Provide the [x, y] coordinate of the cell's center where the given text is located.  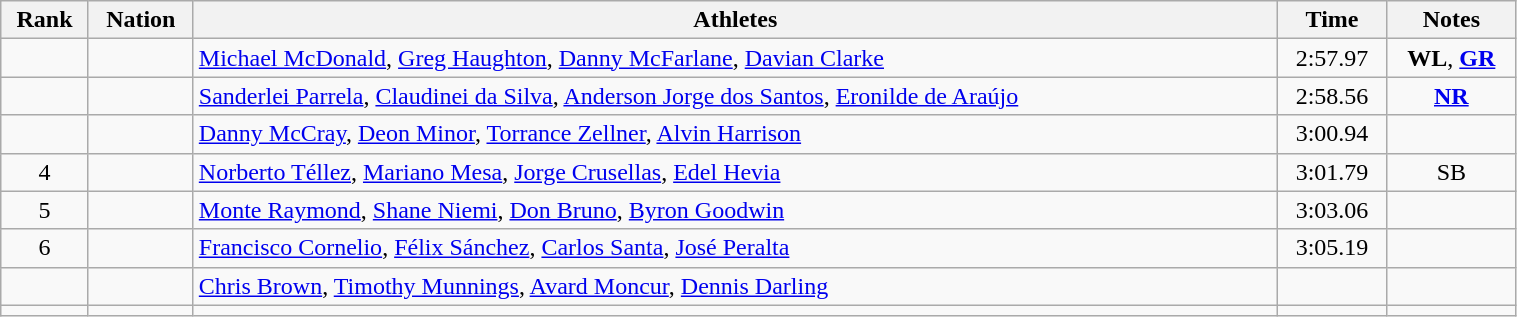
Athletes [735, 20]
WL, GR [1452, 58]
3:01.79 [1332, 172]
3:00.94 [1332, 134]
Rank [45, 20]
Nation [140, 20]
3:03.06 [1332, 210]
Notes [1452, 20]
4 [45, 172]
Michael McDonald, Greg Haughton, Danny McFarlane, Davian Clarke [735, 58]
Sanderlei Parrela, Claudinei da Silva, Anderson Jorge dos Santos, Eronilde de Araújo [735, 96]
6 [45, 248]
2:58.56 [1332, 96]
NR [1452, 96]
3:05.19 [1332, 248]
Norberto Téllez, Mariano Mesa, Jorge Crusellas, Edel Hevia [735, 172]
SB [1452, 172]
Francisco Cornelio, Félix Sánchez, Carlos Santa, José Peralta [735, 248]
Monte Raymond, Shane Niemi, Don Bruno, Byron Goodwin [735, 210]
Time [1332, 20]
2:57.97 [1332, 58]
Danny McCray, Deon Minor, Torrance Zellner, Alvin Harrison [735, 134]
5 [45, 210]
Chris Brown, Timothy Munnings, Avard Moncur, Dennis Darling [735, 286]
